Scan for the cell matching the given text and deliver its (x, y) coordinate at center. 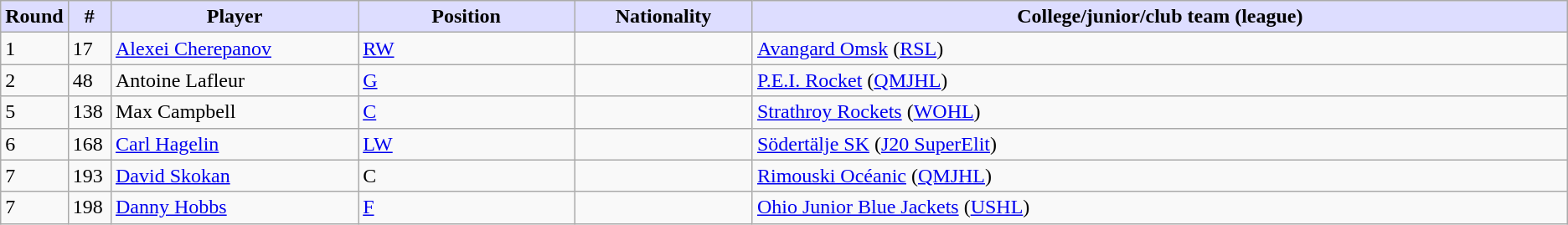
Nationality (663, 17)
5 (34, 112)
2 (34, 80)
Player (235, 17)
G (467, 80)
Södertälje SK (J20 SuperElit) (1159, 144)
Rimouski Océanic (QMJHL) (1159, 176)
Antoine Lafleur (235, 80)
6 (34, 144)
193 (89, 176)
# (89, 17)
198 (89, 207)
LW (467, 144)
1 (34, 49)
168 (89, 144)
Max Campbell (235, 112)
48 (89, 80)
17 (89, 49)
Ohio Junior Blue Jackets (USHL) (1159, 207)
Carl Hagelin (235, 144)
Round (34, 17)
Avangard Omsk (RSL) (1159, 49)
P.E.I. Rocket (QMJHL) (1159, 80)
Danny Hobbs (235, 207)
College/junior/club team (league) (1159, 17)
Position (467, 17)
138 (89, 112)
RW (467, 49)
Strathroy Rockets (WOHL) (1159, 112)
David Skokan (235, 176)
F (467, 207)
Alexei Cherepanov (235, 49)
